Find where the given text appears and provide that cell's center as (X, Y) coordinate. 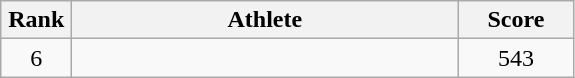
Rank (36, 20)
543 (516, 58)
6 (36, 58)
Score (516, 20)
Athlete (265, 20)
